Locate the cell with the specified text and output its (X, Y) center coordinate. 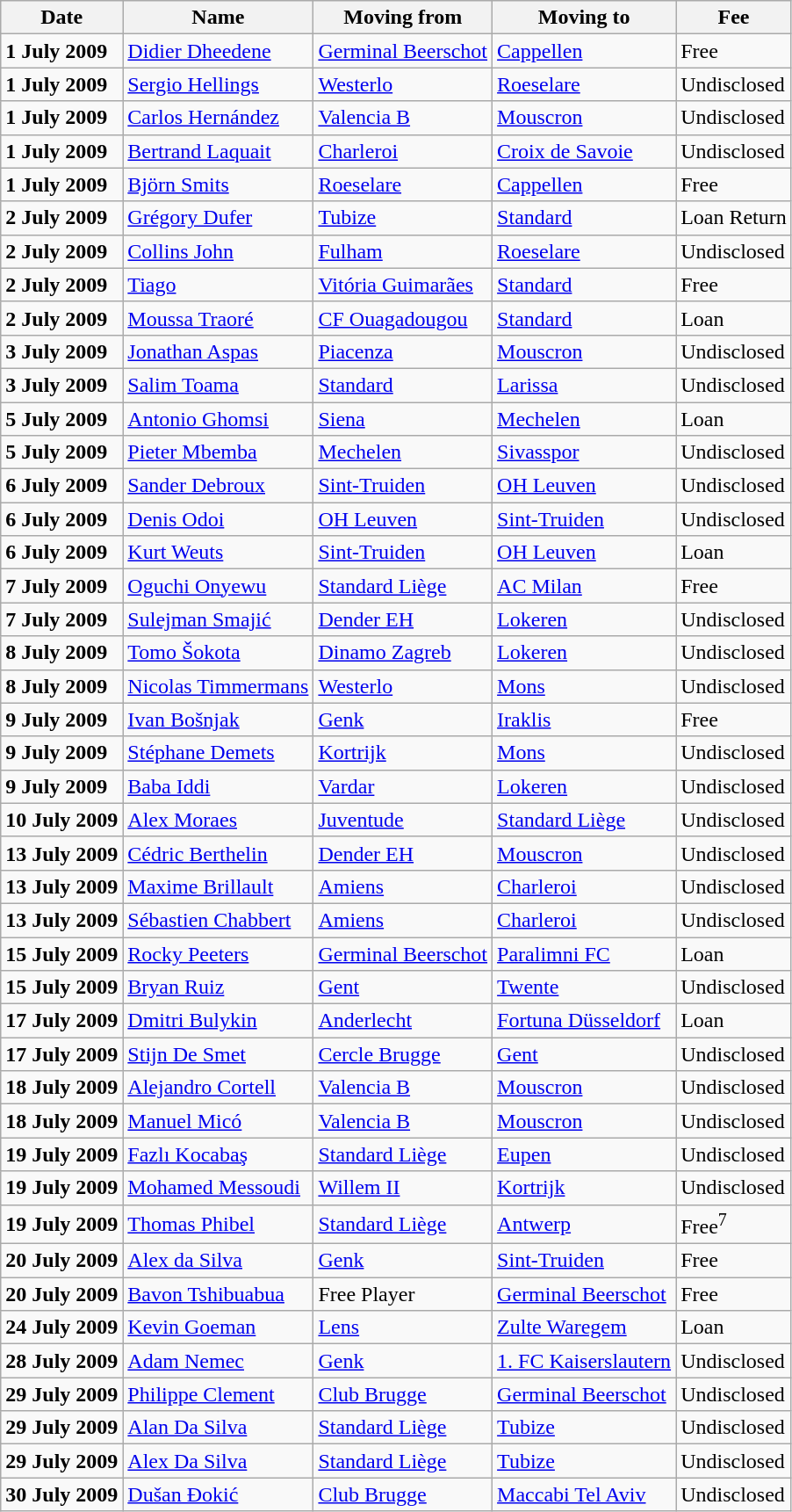
Antonio Ghomsi (218, 419)
Fee (734, 18)
Stéphane Demets (218, 753)
Antwerp (585, 1225)
Lens (403, 1328)
AC Milan (585, 586)
Nicolas Timmermans (218, 686)
Vardar (403, 786)
Manuel Micó (218, 1121)
Kurt Weuts (218, 553)
Kevin Goeman (218, 1328)
Tiago (218, 285)
Grégory Dufer (218, 218)
Mohamed Messoudi (218, 1188)
Pieter Mbemba (218, 452)
Cédric Berthelin (218, 853)
Alex Moraes (218, 820)
10 July 2009 (61, 820)
28 July 2009 (61, 1361)
Twente (585, 988)
Moving to (585, 18)
Maccabi Tel Aviv (585, 1494)
Moving from (403, 18)
Alex Da Silva (218, 1461)
Bryan Ruiz (218, 988)
Fortuna Düsseldorf (585, 1021)
Eupen (585, 1154)
Dušan Đokić (218, 1494)
Bavon Tshibuabua (218, 1294)
Rocky Peeters (218, 953)
Maxime Brillault (218, 886)
Bertrand Laquait (218, 151)
Salim Toama (218, 385)
Larissa (585, 385)
Croix de Savoie (585, 151)
Ivan Bošnjak (218, 720)
Loan Return (734, 218)
Alan Da Silva (218, 1428)
Jonathan Aspas (218, 351)
Free Player (403, 1294)
Anderlecht (403, 1021)
Name (218, 18)
Baba Iddi (218, 786)
Fazlı Kocabaş (218, 1154)
Sébastien Chabbert (218, 920)
Iraklis (585, 720)
Juventude (403, 820)
Alejandro Cortell (218, 1088)
Vitória Guimarães (403, 285)
Free7 (734, 1225)
Carlos Hernández (218, 118)
Siena (403, 419)
Sergio Hellings (218, 84)
Moussa Traoré (218, 318)
Alex da Silva (218, 1261)
Collins John (218, 251)
Sulejman Smajić (218, 619)
Adam Nemec (218, 1361)
Oguchi Onyewu (218, 586)
Dinamo Zagreb (403, 653)
Denis Odoi (218, 519)
Zulte Waregem (585, 1328)
Sivasspor (585, 452)
Philippe Clement (218, 1394)
Tomo Šokota (218, 653)
1. FC Kaiserslautern (585, 1361)
Date (61, 18)
Paralimni FC (585, 953)
Willem II (403, 1188)
Dmitri Bulykin (218, 1021)
Björn Smits (218, 184)
Fulham (403, 251)
Piacenza (403, 351)
Cercle Brugge (403, 1054)
Thomas Phibel (218, 1225)
Stijn De Smet (218, 1054)
Sander Debroux (218, 486)
Didier Dheedene (218, 51)
24 July 2009 (61, 1328)
CF Ouagadougou (403, 318)
30 July 2009 (61, 1494)
